Capture the cell that displays the provided text and extract its [x, y] central coordinate. 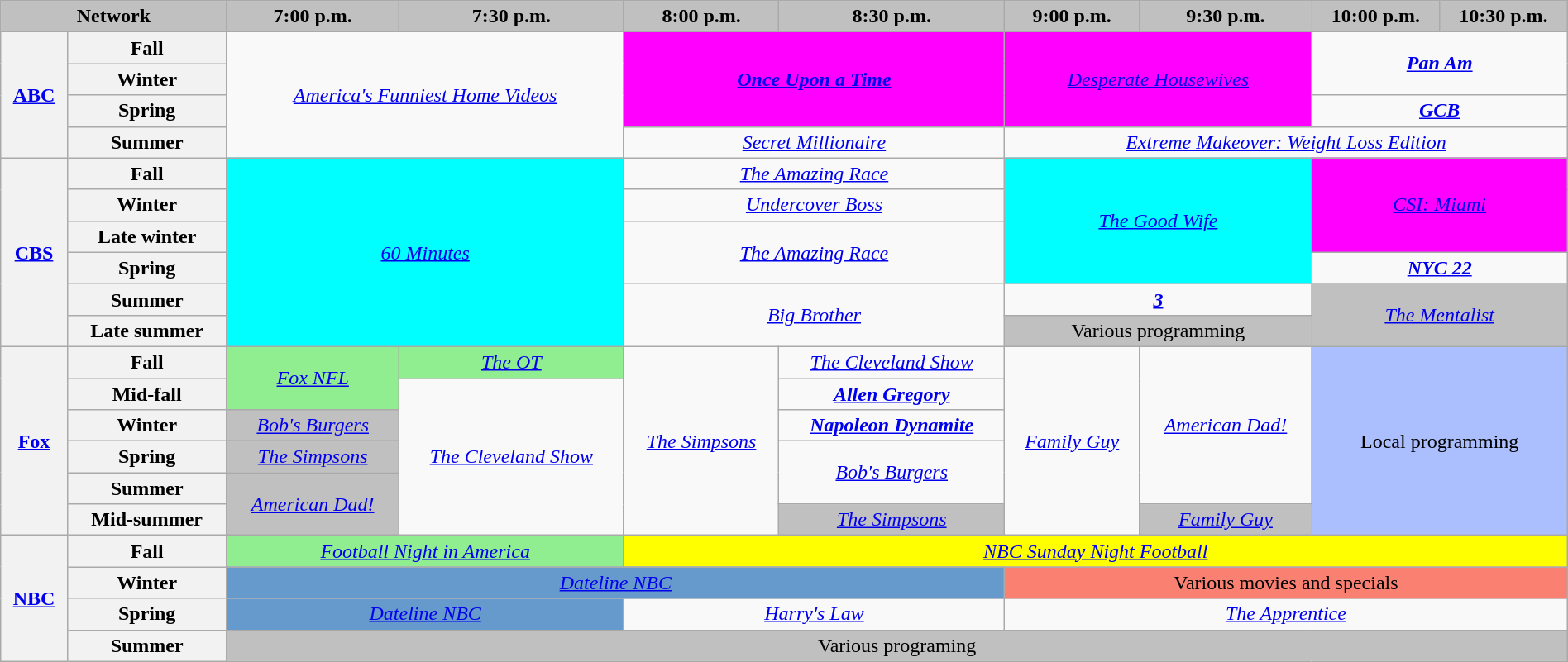
Various movies and specials [1287, 583]
Football Night in America [425, 551]
America's Funniest Home Videos [425, 95]
7:30 p.m. [511, 17]
Harry's Law [814, 614]
Napoleon Dynamite [892, 426]
Big Brother [814, 315]
Undercover Boss [814, 205]
Local programming [1439, 441]
Late winter [147, 236]
Fox NFL [313, 378]
Mid-summer [147, 520]
60 Minutes [425, 252]
Once Upon a Time [814, 79]
NYC 22 [1439, 268]
8:30 p.m. [892, 17]
The Mentalist [1439, 315]
3 [1159, 299]
Desperate Housewives [1159, 79]
10:00 p.m. [1375, 17]
Extreme Makeover: Weight Loss Edition [1287, 142]
The Good Wife [1159, 221]
CBS [35, 252]
9:30 p.m. [1226, 17]
Various programing [896, 645]
The Apprentice [1287, 614]
CSI: Miami [1439, 205]
GCB [1439, 111]
Various programming [1159, 331]
Late summer [147, 331]
Pan Am [1439, 64]
10:30 p.m. [1503, 17]
9:00 p.m. [1072, 17]
Fox [35, 441]
The OT [511, 362]
ABC [35, 95]
NBC [35, 598]
Mid-fall [147, 394]
8:00 p.m. [701, 17]
7:00 p.m. [313, 17]
Network [114, 17]
Secret Millionaire [814, 142]
Allen Gregory [892, 394]
NBC Sunday Night Football [1095, 551]
